Pinpoint the cell where the given text exists, returning its (X, Y) midpoint coordinate. 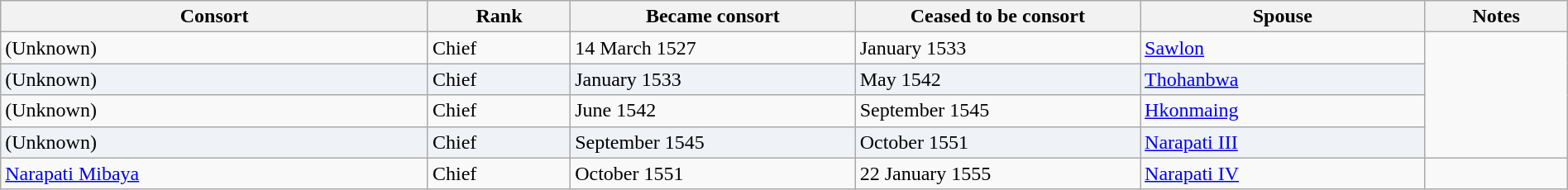
Hkonmaing (1283, 111)
Notes (1496, 17)
Became consort (713, 17)
Narapati IV (1283, 173)
Spouse (1283, 17)
Sawlon (1283, 48)
14 March 1527 (713, 48)
Narapati Mibaya (215, 173)
Rank (499, 17)
Ceased to be consort (997, 17)
22 January 1555 (997, 173)
June 1542 (713, 111)
Thohanbwa (1283, 79)
Narapati III (1283, 142)
May 1542 (997, 79)
Consort (215, 17)
